From the cell containing the given text, extract its center point as (x, y) coordinate. 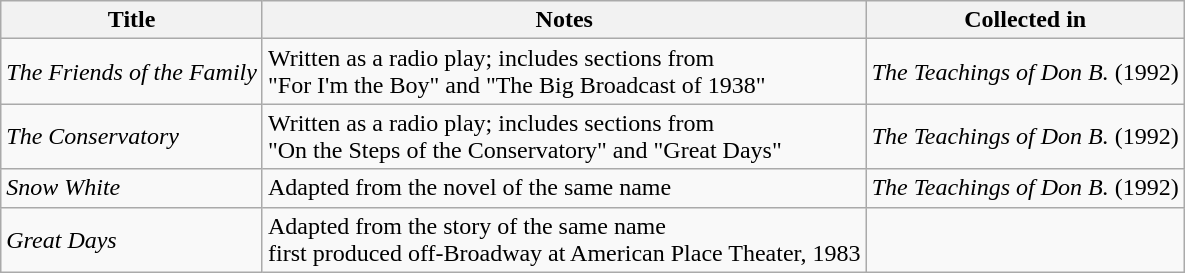
Snow White (132, 188)
Title (132, 20)
Written as a radio play; includes sections from "For I'm the Boy" and "The Big Broadcast of 1938" (564, 72)
Adapted from the novel of the same name (564, 188)
The Conservatory (132, 136)
Adapted from the story of the same namefirst produced off-Broadway at American Place Theater, 1983 (564, 240)
Great Days (132, 240)
Notes (564, 20)
The Friends of the Family (132, 72)
Written as a radio play; includes sections from "On the Steps of the Conservatory" and "Great Days" (564, 136)
Collected in (1025, 20)
